Search for the cell housing the specified text and yield its (x, y) center coordinate. 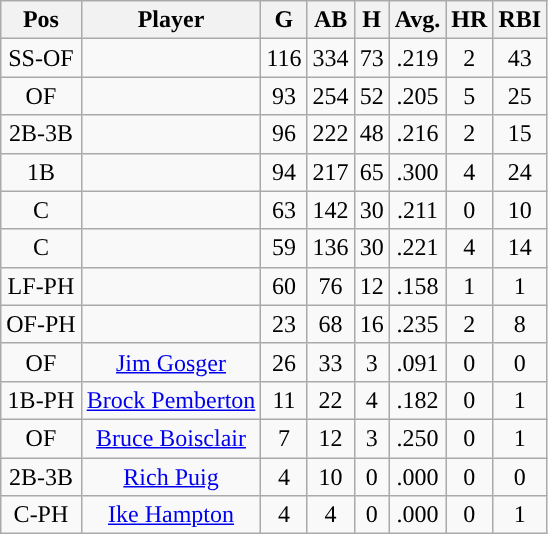
8 (520, 324)
H (372, 20)
.211 (418, 210)
LF-PH (41, 286)
116 (284, 58)
RBI (520, 20)
Brock Pemberton (171, 400)
25 (520, 96)
.221 (418, 248)
1B-PH (41, 400)
96 (284, 134)
65 (372, 172)
59 (284, 248)
60 (284, 286)
52 (372, 96)
142 (330, 210)
26 (284, 362)
334 (330, 58)
AB (330, 20)
43 (520, 58)
.235 (418, 324)
Player (171, 20)
217 (330, 172)
.300 (418, 172)
24 (520, 172)
16 (372, 324)
.219 (418, 58)
HR (470, 20)
94 (284, 172)
15 (520, 134)
.205 (418, 96)
73 (372, 58)
23 (284, 324)
63 (284, 210)
11 (284, 400)
Jim Gosger (171, 362)
7 (284, 438)
OF-PH (41, 324)
76 (330, 286)
.158 (418, 286)
48 (372, 134)
222 (330, 134)
C-PH (41, 515)
.216 (418, 134)
Bruce Boisclair (171, 438)
93 (284, 96)
5 (470, 96)
.091 (418, 362)
SS-OF (41, 58)
.182 (418, 400)
Ike Hampton (171, 515)
68 (330, 324)
254 (330, 96)
Rich Puig (171, 477)
22 (330, 400)
1B (41, 172)
136 (330, 248)
.250 (418, 438)
33 (330, 362)
Avg. (418, 20)
G (284, 20)
Pos (41, 20)
14 (520, 248)
